Find where the given text appears and provide that cell's center as [X, Y] coordinate. 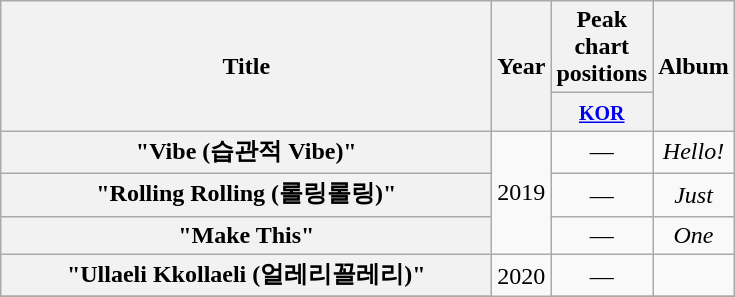
Just [694, 194]
2020 [522, 276]
One [694, 235]
Peak chart positions [602, 47]
Year [522, 66]
Album [694, 66]
Title [246, 66]
"Rolling Rolling (롤링롤링)" [246, 194]
"Vibe (습관적 Vibe)" [246, 152]
"Ullaeli Kkollaeli (얼레리꼴레리)" [246, 276]
Hello! [694, 152]
2019 [522, 192]
"Make This" [246, 235]
KOR [602, 112]
